Output the (x, y) coordinate of the center of the cell containing the given text.  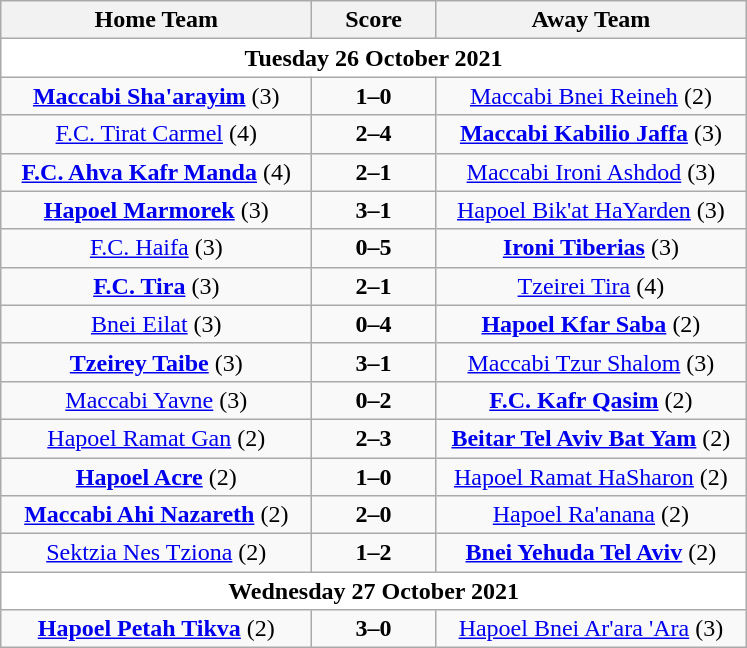
Hapoel Marmorek (3) (156, 210)
Away Team (590, 20)
Home Team (156, 20)
Maccabi Tzur Shalom (3) (590, 362)
Maccabi Kabilio Jaffa (3) (590, 134)
3–0 (374, 629)
Maccabi Sha'arayim (3) (156, 96)
F.C. Tira (3) (156, 286)
Maccabi Bnei Reineh (2) (590, 96)
Maccabi Yavne (3) (156, 400)
Ironi Tiberias (3) (590, 248)
2–0 (374, 515)
Bnei Eilat (3) (156, 324)
Hapoel Ramat HaSharon (2) (590, 477)
F.C. Tirat Carmel (4) (156, 134)
Sektzia Nes Tziona (2) (156, 553)
0–4 (374, 324)
Hapoel Acre (2) (156, 477)
Hapoel Petah Tikva (2) (156, 629)
Hapoel Bik'at HaYarden (3) (590, 210)
2–3 (374, 438)
Tzeirey Taibe (3) (156, 362)
Maccabi Ironi Ashdod (3) (590, 172)
Maccabi Ahi Nazareth (2) (156, 515)
Hapoel Ra'anana (2) (590, 515)
2–4 (374, 134)
Tuesday 26 October 2021 (374, 58)
F.C. Haifa (3) (156, 248)
F.C. Ahva Kafr Manda (4) (156, 172)
Score (374, 20)
Beitar Tel Aviv Bat Yam (2) (590, 438)
0–5 (374, 248)
Hapoel Bnei Ar'ara 'Ara (3) (590, 629)
Hapoel Kfar Saba (2) (590, 324)
Bnei Yehuda Tel Aviv (2) (590, 553)
Wednesday 27 October 2021 (374, 591)
0–2 (374, 400)
F.C. Kafr Qasim (2) (590, 400)
Tzeirei Tira (4) (590, 286)
1–2 (374, 553)
Hapoel Ramat Gan (2) (156, 438)
